Extract the [x, y] coordinate from the center of the cell holding the provided text.  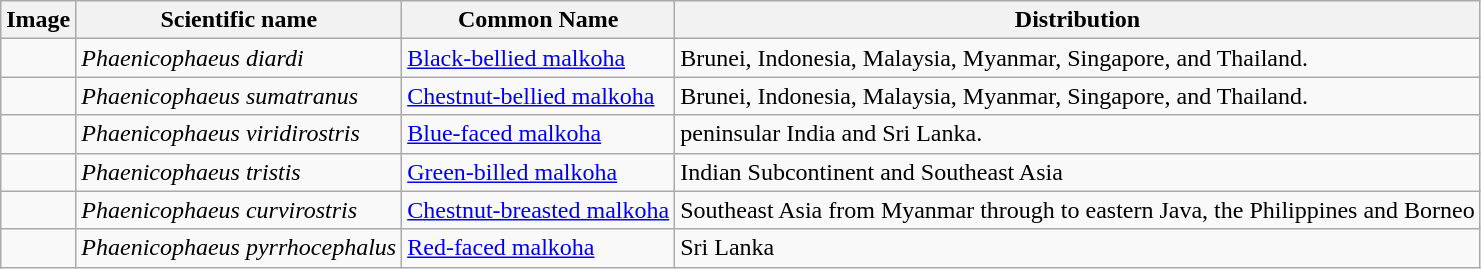
Indian Subcontinent and Southeast Asia [1078, 172]
Red-faced malkoha [538, 248]
Distribution [1078, 20]
Image [38, 20]
Common Name [538, 20]
Chestnut-bellied malkoha [538, 96]
Phaenicophaeus viridirostris [239, 134]
peninsular India and Sri Lanka. [1078, 134]
Phaenicophaeus curvirostris [239, 210]
Scientific name [239, 20]
Green-billed malkoha [538, 172]
Phaenicophaeus sumatranus [239, 96]
Sri Lanka [1078, 248]
Southeast Asia from Myanmar through to eastern Java, the Philippines and Borneo [1078, 210]
Black-bellied malkoha [538, 58]
Phaenicophaeus tristis [239, 172]
Chestnut-breasted malkoha [538, 210]
Phaenicophaeus pyrrhocephalus [239, 248]
Blue-faced malkoha [538, 134]
Phaenicophaeus diardi [239, 58]
